Locate the cell with the specified text and output its (X, Y) center coordinate. 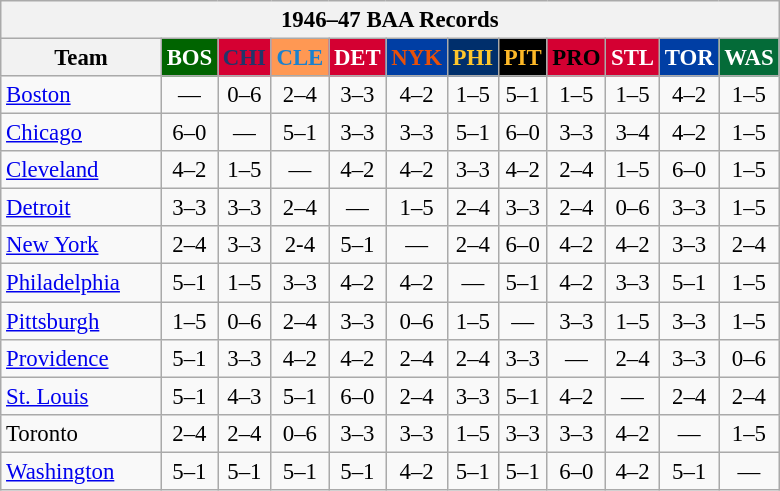
Philadelphia (82, 283)
Chicago (82, 133)
CHI (245, 58)
DET (358, 58)
Pittsburgh (82, 321)
1946–47 BAA Records (390, 20)
WAS (749, 58)
4–3 (245, 396)
Boston (82, 95)
NYK (416, 58)
Toronto (82, 433)
Cleveland (82, 170)
Team (82, 58)
CLE (300, 58)
St. Louis (82, 396)
PRO (576, 58)
Washington (82, 471)
PIT (522, 58)
2-4 (300, 245)
New York (82, 245)
BOS (189, 58)
TOR (689, 58)
Providence (82, 358)
PHI (472, 58)
STL (633, 58)
Detroit (82, 208)
3–4 (633, 133)
